Capture the cell that displays the provided text and extract its [X, Y] central coordinate. 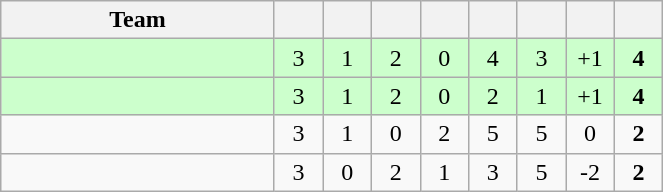
Team [138, 20]
-2 [590, 172]
